Scan for the cell matching the given text and deliver its (x, y) coordinate at center. 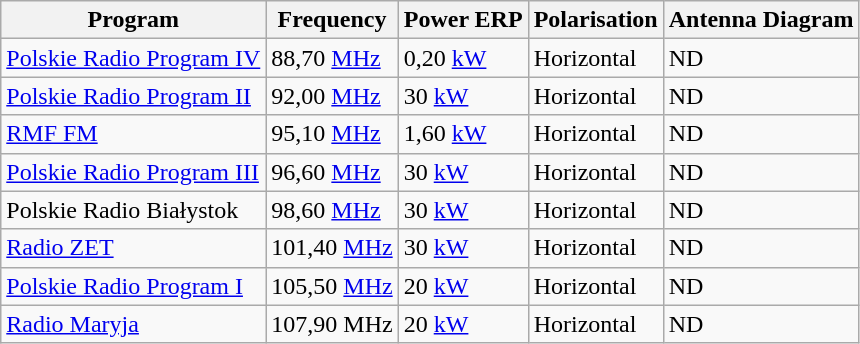
Radio Maryja (134, 324)
88,70 MHz (332, 58)
Polarisation (596, 20)
92,00 MHz (332, 96)
Polskie Radio Białystok (134, 210)
Radio ZET (134, 248)
1,60 kW (463, 134)
95,10 MHz (332, 134)
98,60 MHz (332, 210)
107,90 MHz (332, 324)
0,20 kW (463, 58)
101,40 MHz (332, 248)
Power ERP (463, 20)
Polskie Radio Program IV (134, 58)
Frequency (332, 20)
Polskie Radio Program II (134, 96)
RMF FM (134, 134)
Polskie Radio Program I (134, 286)
105,50 MHz (332, 286)
96,60 MHz (332, 172)
Program (134, 20)
Polskie Radio Program III (134, 172)
Antenna Diagram (761, 20)
